Detect which cell encompasses the target text, then output its (X, Y) center coordinate. 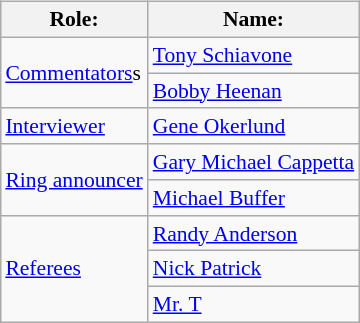
Bobby Heenan (254, 91)
Gene Okerlund (254, 126)
Michael Buffer (254, 198)
Nick Patrick (254, 269)
Referees (74, 268)
Randy Anderson (254, 233)
Mr. T (254, 305)
Tony Schiavone (254, 55)
Commentatorss (74, 72)
Ring announcer (74, 180)
Role: (74, 20)
Gary Michael Cappetta (254, 162)
Name: (254, 20)
Interviewer (74, 126)
